Return (X, Y) of the center of cell containing provided text 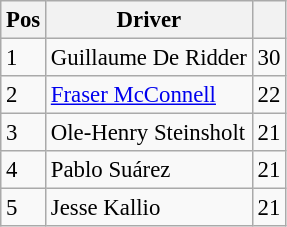
Ole-Henry Steinsholt (150, 133)
Guillaume De Ridder (150, 58)
3 (24, 133)
4 (24, 170)
Fraser McConnell (150, 95)
30 (268, 58)
2 (24, 95)
Jesse Kallio (150, 208)
Driver (150, 20)
Pos (24, 20)
Pablo Suárez (150, 170)
5 (24, 208)
1 (24, 58)
22 (268, 95)
